Scan for the cell matching the given text and deliver its (x, y) coordinate at center. 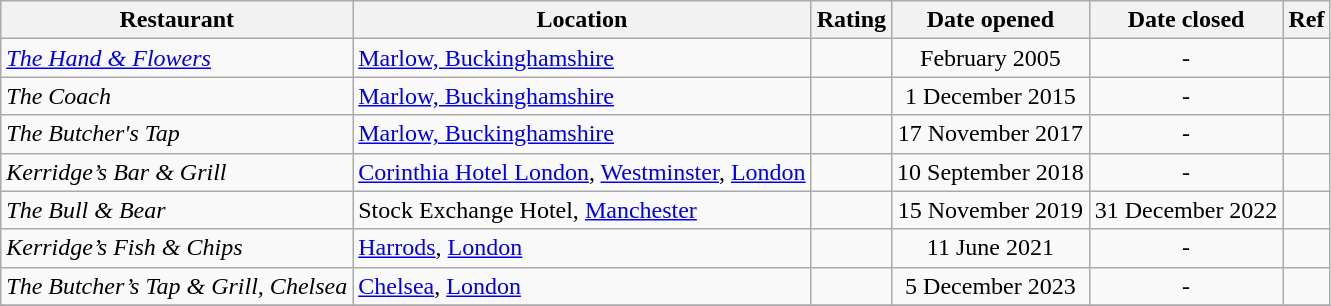
31 December 2022 (1186, 210)
5 December 2023 (991, 286)
The Butcher's Tap (177, 134)
Date opened (991, 20)
Date closed (1186, 20)
Location (582, 20)
The Bull & Bear (177, 210)
Ref (1306, 20)
15 November 2019 (991, 210)
17 November 2017 (991, 134)
Kerridge’s Bar & Grill (177, 172)
Rating (851, 20)
Corinthia Hotel London, Westminster, London (582, 172)
The Butcher’s Tap & Grill, Chelsea (177, 286)
10 September 2018 (991, 172)
Kerridge’s Fish & Chips (177, 248)
11 June 2021 (991, 248)
Stock Exchange Hotel, Manchester (582, 210)
February 2005 (991, 58)
Restaurant (177, 20)
The Coach (177, 96)
The Hand & Flowers (177, 58)
Harrods, London (582, 248)
Chelsea, London (582, 286)
1 December 2015 (991, 96)
